Find where the given text appears and provide that cell's center as (X, Y) coordinate. 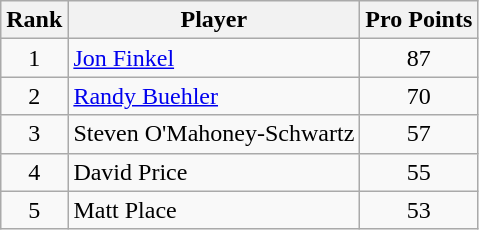
4 (34, 172)
Player (214, 20)
1 (34, 58)
Matt Place (214, 210)
Steven O'Mahoney-Schwartz (214, 134)
3 (34, 134)
5 (34, 210)
Randy Buehler (214, 96)
57 (419, 134)
Pro Points (419, 20)
Rank (34, 20)
53 (419, 210)
Jon Finkel (214, 58)
70 (419, 96)
2 (34, 96)
David Price (214, 172)
55 (419, 172)
87 (419, 58)
